Determine the [X, Y] coordinate at the center of the cell enclosing the given text.  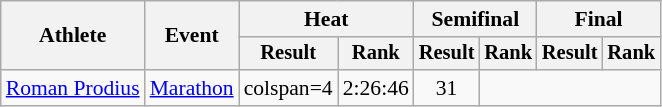
Event [192, 36]
2:26:46 [376, 88]
Final [598, 19]
31 [447, 88]
Semifinal [476, 19]
Heat [326, 19]
Roman Prodius [73, 88]
Marathon [192, 88]
Athlete [73, 36]
colspan=4 [288, 88]
